Determine the [X, Y] coordinate at the center of the cell enclosing the given text.  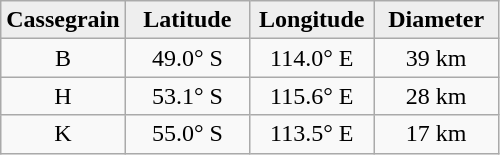
113.5° E [312, 134]
Latitude [187, 20]
114.0° E [312, 58]
Cassegrain [63, 20]
Diameter [436, 20]
B [63, 58]
115.6° E [312, 96]
17 km [436, 134]
53.1° S [187, 96]
Longitude [312, 20]
28 km [436, 96]
H [63, 96]
39 km [436, 58]
K [63, 134]
49.0° S [187, 58]
55.0° S [187, 134]
